Extract the [X, Y] coordinate from the center of the cell holding the provided text.  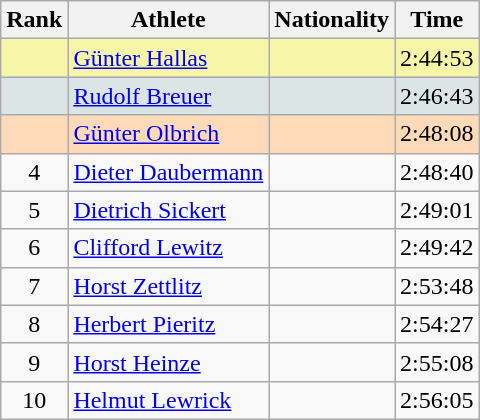
2:46:43 [437, 96]
Rudolf Breuer [168, 96]
Nationality [332, 20]
2:44:53 [437, 58]
2:53:48 [437, 286]
9 [34, 362]
2:54:27 [437, 324]
4 [34, 172]
6 [34, 248]
2:49:01 [437, 210]
Time [437, 20]
2:48:40 [437, 172]
2:56:05 [437, 400]
5 [34, 210]
Helmut Lewrick [168, 400]
Athlete [168, 20]
2:48:08 [437, 134]
Dieter Daubermann [168, 172]
Clifford Lewitz [168, 248]
Günter Hallas [168, 58]
7 [34, 286]
2:49:42 [437, 248]
2:55:08 [437, 362]
8 [34, 324]
10 [34, 400]
Herbert Pieritz [168, 324]
Rank [34, 20]
Horst Zettlitz [168, 286]
Günter Olbrich [168, 134]
Dietrich Sickert [168, 210]
Horst Heinze [168, 362]
